Capture the cell that displays the provided text and extract its (X, Y) central coordinate. 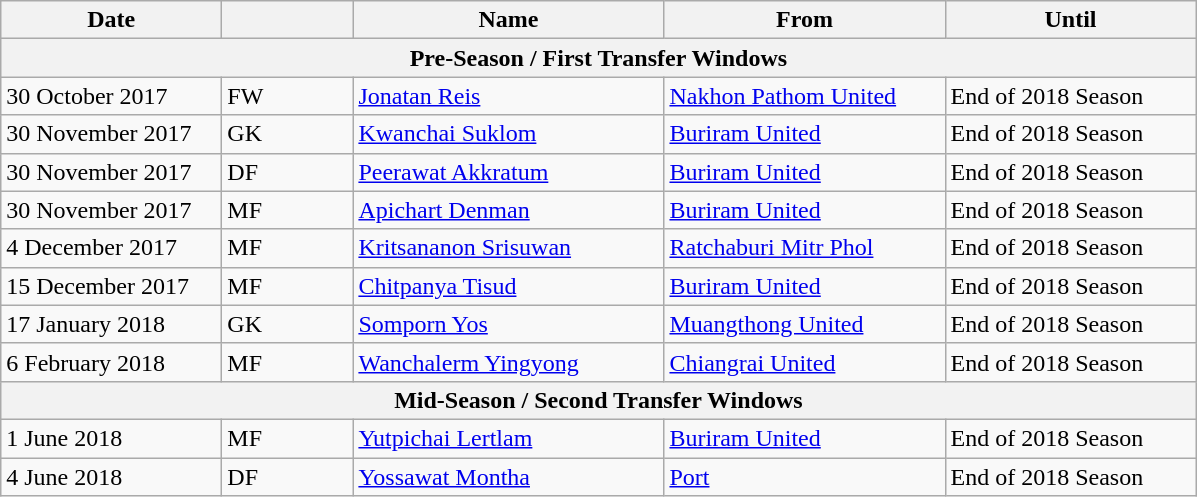
Kwanchai Suklom (508, 134)
Somporn Yos (508, 324)
4 December 2017 (112, 248)
Kritsananon Srisuwan (508, 248)
Yutpichai Lertlam (508, 438)
4 June 2018 (112, 477)
Pre-Season / First Transfer Windows (598, 58)
17 January 2018 (112, 324)
Chiangrai United (804, 362)
Chitpanya Tisud (508, 286)
Ratchaburi Mitr Phol (804, 248)
30 October 2017 (112, 96)
FW (288, 96)
Nakhon Pathom United (804, 96)
6 February 2018 (112, 362)
Apichart Denman (508, 210)
Jonatan Reis (508, 96)
Yossawat Montha (508, 477)
From (804, 20)
Peerawat Akkratum (508, 172)
Until (1070, 20)
1 June 2018 (112, 438)
Date (112, 20)
Muangthong United (804, 324)
Port (804, 477)
Wanchalerm Yingyong (508, 362)
Name (508, 20)
15 December 2017 (112, 286)
Mid-Season / Second Transfer Windows (598, 400)
